Find where the given text appears and provide that cell's center as (X, Y) coordinate. 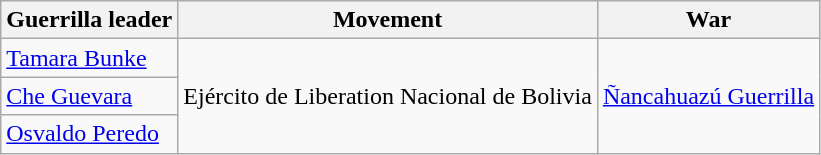
Che Guevara (90, 96)
Ñancahuazú Guerrilla (708, 96)
Tamara Bunke (90, 58)
Ejército de Liberation Nacional de Bolivia (388, 96)
Guerrilla leader (90, 20)
Osvaldo Peredo (90, 134)
Movement (388, 20)
War (708, 20)
